Find where the given text appears and provide that cell's center as (x, y) coordinate. 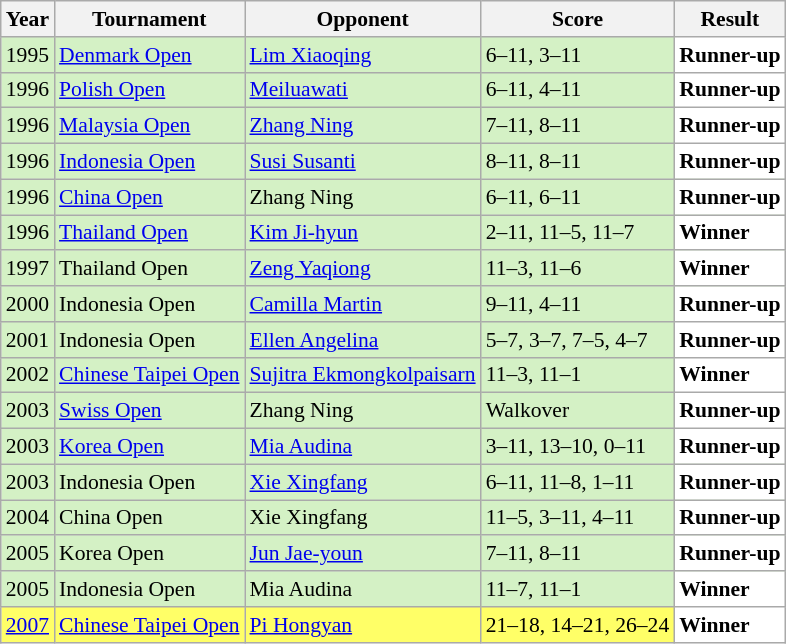
Swiss Open (149, 411)
9–11, 4–11 (578, 304)
6–11, 4–11 (578, 90)
Year (28, 19)
Kim Ji-hyun (362, 233)
Opponent (362, 19)
2004 (28, 518)
11–3, 11–6 (578, 269)
3–11, 13–10, 0–11 (578, 447)
6–11, 11–8, 1–11 (578, 482)
Result (730, 19)
8–11, 8–11 (578, 162)
11–5, 3–11, 4–11 (578, 518)
Pi Hongyan (362, 625)
Jun Jae-youn (362, 554)
Sujitra Ekmongkolpaisarn (362, 375)
2002 (28, 375)
2–11, 11–5, 11–7 (578, 233)
2000 (28, 304)
2007 (28, 625)
2001 (28, 340)
Susi Susanti (362, 162)
Score (578, 19)
21–18, 14–21, 26–24 (578, 625)
Camilla Martin (362, 304)
6–11, 3–11 (578, 55)
6–11, 6–11 (578, 197)
1995 (28, 55)
Denmark Open (149, 55)
Zeng Yaqiong (362, 269)
Meiluawati (362, 90)
11–3, 11–1 (578, 375)
Tournament (149, 19)
Walkover (578, 411)
Lim Xiaoqing (362, 55)
Malaysia Open (149, 126)
11–7, 11–1 (578, 589)
Polish Open (149, 90)
Ellen Angelina (362, 340)
1997 (28, 269)
5–7, 3–7, 7–5, 4–7 (578, 340)
